Identify which cell holds the provided text, then report its [x, y] central coordinate. 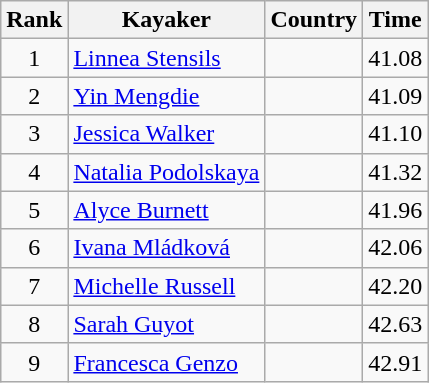
Jessica Walker [166, 134]
2 [34, 96]
Sarah Guyot [166, 324]
42.06 [396, 248]
3 [34, 134]
6 [34, 248]
41.09 [396, 96]
4 [34, 172]
Time [396, 20]
41.10 [396, 134]
Kayaker [166, 20]
5 [34, 210]
Ivana Mládková [166, 248]
41.96 [396, 210]
Francesca Genzo [166, 362]
Natalia Podolskaya [166, 172]
42.91 [396, 362]
9 [34, 362]
41.32 [396, 172]
1 [34, 58]
Michelle Russell [166, 286]
Rank [34, 20]
Alyce Burnett [166, 210]
42.63 [396, 324]
8 [34, 324]
Country [314, 20]
Linnea Stensils [166, 58]
7 [34, 286]
42.20 [396, 286]
41.08 [396, 58]
Yin Mengdie [166, 96]
